From the cell containing the given text, extract its center point as [X, Y] coordinate. 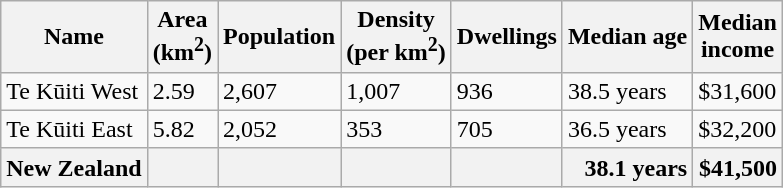
Density(per km2) [396, 37]
Te Kūiti West [74, 91]
936 [506, 91]
New Zealand [74, 167]
$41,500 [738, 167]
2,607 [280, 91]
Population [280, 37]
36.5 years [627, 129]
2.59 [182, 91]
2,052 [280, 129]
$31,600 [738, 91]
Dwellings [506, 37]
Te Kūiti East [74, 129]
1,007 [396, 91]
Median age [627, 37]
38.1 years [627, 167]
$32,200 [738, 129]
Medianincome [738, 37]
705 [506, 129]
Name [74, 37]
5.82 [182, 129]
Area(km2) [182, 37]
353 [396, 129]
38.5 years [627, 91]
